Capture the cell that displays the provided text and extract its [X, Y] central coordinate. 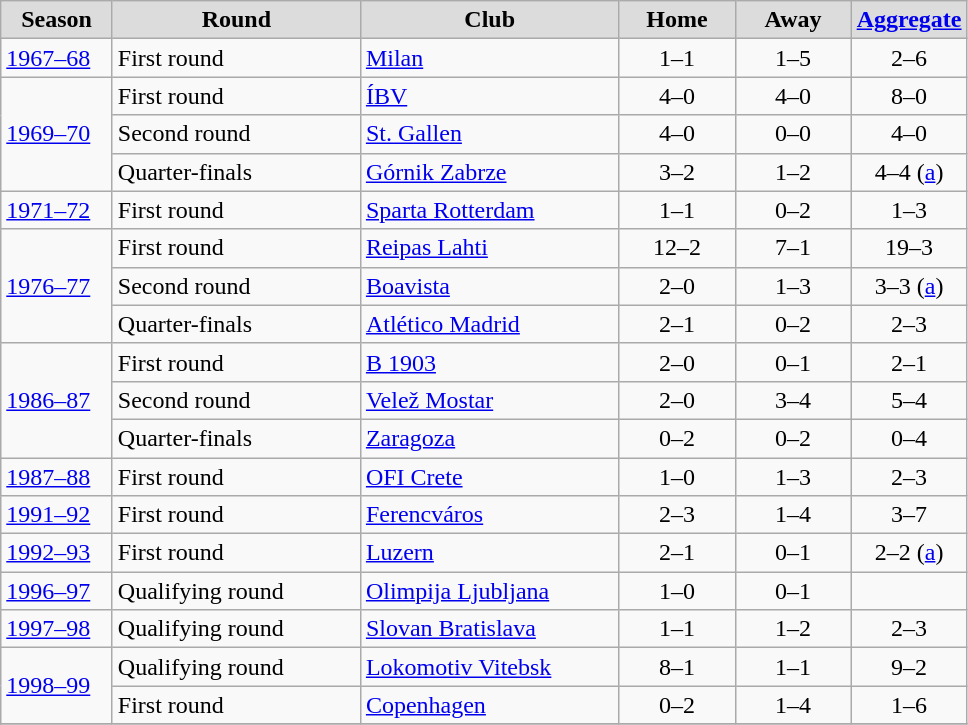
Milan [490, 58]
1996–97 [57, 591]
3–3 (a) [909, 286]
1987–88 [57, 477]
Club [490, 20]
19–3 [909, 248]
Górnik Zabrze [490, 172]
8–1 [677, 667]
12–2 [677, 248]
1971–72 [57, 210]
Copenhagen [490, 705]
1969–70 [57, 134]
ÍBV [490, 96]
1991–92 [57, 515]
Sparta Rotterdam [490, 210]
5–4 [909, 400]
1–5 [793, 58]
8–0 [909, 96]
Reipas Lahti [490, 248]
Slovan Bratislava [490, 629]
3–4 [793, 400]
Lokomotiv Vitebsk [490, 667]
Away [793, 20]
0–0 [793, 134]
Luzern [490, 553]
2–6 [909, 58]
7–1 [793, 248]
B 1903 [490, 362]
Home [677, 20]
4–4 (a) [909, 172]
1997–98 [57, 629]
Olimpija Ljubljana [490, 591]
Round [236, 20]
1998–99 [57, 686]
3–2 [677, 172]
0–4 [909, 438]
1–6 [909, 705]
1986–87 [57, 400]
Ferencváros [490, 515]
Boavista [490, 286]
1992–93 [57, 553]
1967–68 [57, 58]
OFI Crete [490, 477]
Zaragoza [490, 438]
Velež Mostar [490, 400]
3–7 [909, 515]
Season [57, 20]
St. Gallen [490, 134]
Aggregate [909, 20]
1976–77 [57, 286]
Atlético Madrid [490, 324]
9–2 [909, 667]
2–2 (a) [909, 553]
